Return (X, Y) of the center of cell containing provided text 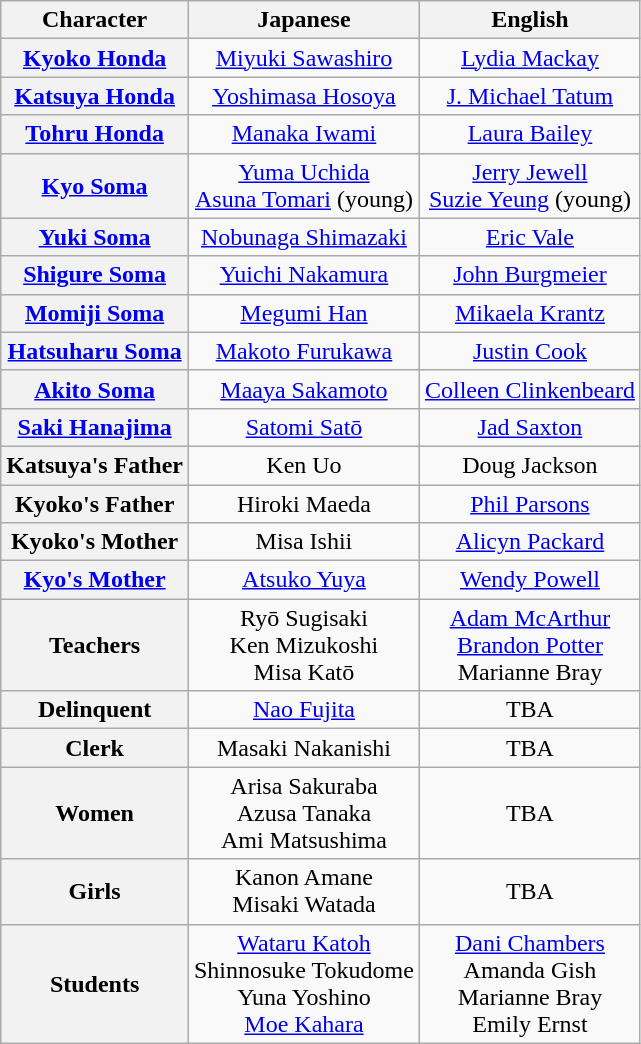
Ryō SugisakiKen MizukoshiMisa Katō (304, 645)
Maaya Sakamoto (304, 389)
Miyuki Sawashiro (304, 58)
Yuma UchidaAsuna Tomari (young) (304, 186)
Eric Vale (530, 237)
Teachers (95, 645)
Kyo Soma (95, 186)
Yuichi Nakamura (304, 275)
Women (95, 813)
Hiroki Maeda (304, 503)
Adam McArthurBrandon PotterMarianne Bray (530, 645)
Momiji Soma (95, 313)
Akito Soma (95, 389)
Delinquent (95, 710)
Clerk (95, 748)
Mikaela Krantz (530, 313)
Masaki Nakanishi (304, 748)
Justin Cook (530, 351)
Nao Fujita (304, 710)
Nobunaga Shimazaki (304, 237)
Atsuko Yuya (304, 580)
Wataru KatohShinnosuke TokudomeYuna YoshinoMoe Kahara (304, 984)
J. Michael Tatum (530, 96)
Arisa SakurabaAzusa TanakaAmi Matsushima (304, 813)
Kyoko's Father (95, 503)
Dani ChambersAmanda GishMarianne BrayEmily Ernst (530, 984)
Saki Hanajima (95, 427)
Yuki Soma (95, 237)
Kyoko Honda (95, 58)
Satomi Satō (304, 427)
Kanon AmaneMisaki Watada (304, 892)
Hatsuharu Soma (95, 351)
Japanese (304, 20)
Megumi Han (304, 313)
Jerry JewellSuzie Yeung (young) (530, 186)
Kyo's Mother (95, 580)
Katsuya's Father (95, 465)
Katsuya Honda (95, 96)
Ken Uo (304, 465)
Manaka Iwami (304, 134)
Wendy Powell (530, 580)
Yoshimasa Hosoya (304, 96)
Shigure Soma (95, 275)
Laura Bailey (530, 134)
Phil Parsons (530, 503)
Misa Ishii (304, 542)
Alicyn Packard (530, 542)
Character (95, 20)
Doug Jackson (530, 465)
Jad Saxton (530, 427)
Lydia Mackay (530, 58)
English (530, 20)
Girls (95, 892)
John Burgmeier (530, 275)
Colleen Clinkenbeard (530, 389)
Kyoko's Mother (95, 542)
Students (95, 984)
Makoto Furukawa (304, 351)
Tohru Honda (95, 134)
